Identify which cell holds the provided text, then report its [X, Y] central coordinate. 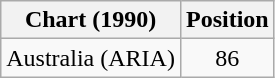
Chart (1990) [91, 20]
Australia (ARIA) [91, 58]
Position [227, 20]
86 [227, 58]
